Provide the (X, Y) coordinate of the cell's center where the given text is located.  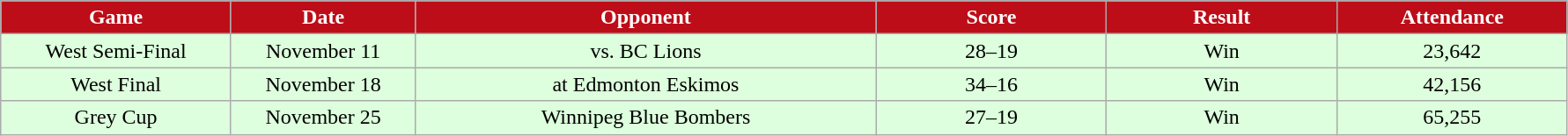
November 11 (322, 51)
at Edmonton Eskimos (646, 84)
42,156 (1453, 84)
Score (991, 18)
65,255 (1453, 118)
Grey Cup (116, 118)
West Semi-Final (116, 51)
27–19 (991, 118)
Winnipeg Blue Bombers (646, 118)
November 25 (322, 118)
34–16 (991, 84)
vs. BC Lions (646, 51)
Game (116, 18)
23,642 (1453, 51)
West Final (116, 84)
November 18 (322, 84)
Opponent (646, 18)
Date (322, 18)
Result (1222, 18)
Attendance (1453, 18)
28–19 (991, 51)
